Output the [X, Y] coordinate of the center of the cell containing the given text.  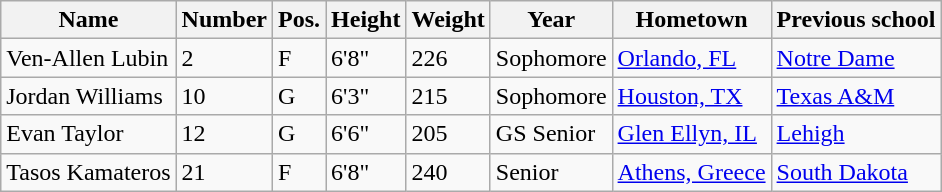
Senior [551, 172]
Texas A&M [856, 96]
Number [224, 20]
Athens, Greece [692, 172]
6'3" [366, 96]
6'6" [366, 134]
Orlando, FL [692, 58]
Evan Taylor [88, 134]
205 [448, 134]
Previous school [856, 20]
Name [88, 20]
GS Senior [551, 134]
Pos. [298, 20]
Year [551, 20]
226 [448, 58]
240 [448, 172]
215 [448, 96]
2 [224, 58]
Ven-Allen Lubin [88, 58]
Height [366, 20]
Hometown [692, 20]
12 [224, 134]
Lehigh [856, 134]
Notre Dame [856, 58]
10 [224, 96]
Jordan Williams [88, 96]
Glen Ellyn, IL [692, 134]
21 [224, 172]
Weight [448, 20]
South Dakota [856, 172]
Houston, TX [692, 96]
Tasos Kamateros [88, 172]
